Determine the (x, y) coordinate at the center of the cell enclosing the given text.  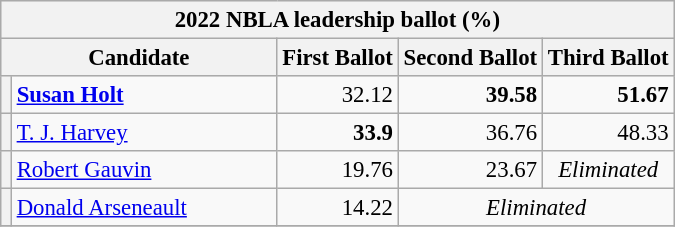
51.67 (608, 95)
48.33 (608, 133)
Second Ballot (470, 58)
32.12 (338, 95)
Candidate (139, 58)
Third Ballot (608, 58)
Robert Gauvin (144, 170)
Susan Holt (144, 95)
39.58 (470, 95)
2022 NBLA leadership ballot (%) (338, 20)
23.67 (470, 170)
Donald Arseneault (144, 208)
33.9 (338, 133)
36.76 (470, 133)
14.22 (338, 208)
T. J. Harvey (144, 133)
First Ballot (338, 58)
19.76 (338, 170)
